Search for the cell housing the specified text and yield its [X, Y] center coordinate. 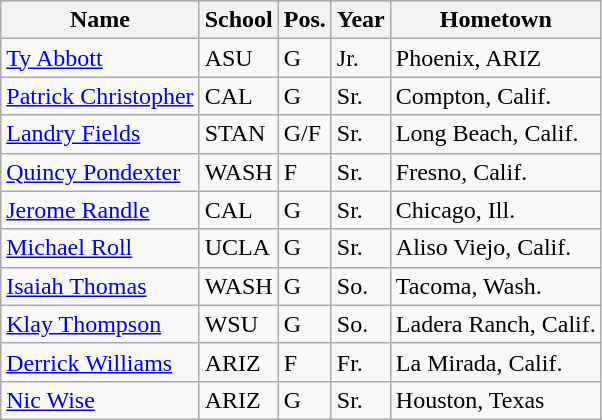
Chicago, Ill. [496, 210]
Jr. [360, 58]
Long Beach, Calif. [496, 134]
Year [360, 20]
Name [100, 20]
Tacoma, Wash. [496, 286]
Quincy Pondexter [100, 172]
Derrick Williams [100, 362]
Landry Fields [100, 134]
School [238, 20]
Houston, Texas [496, 400]
Klay Thompson [100, 324]
Phoenix, ARIZ [496, 58]
WSU [238, 324]
Jerome Randle [100, 210]
La Mirada, Calif. [496, 362]
Ladera Ranch, Calif. [496, 324]
Aliso Viejo, Calif. [496, 248]
G/F [304, 134]
Patrick Christopher [100, 96]
Ty Abbott [100, 58]
Nic Wise [100, 400]
ASU [238, 58]
UCLA [238, 248]
Fresno, Calif. [496, 172]
Fr. [360, 362]
STAN [238, 134]
Compton, Calif. [496, 96]
Isaiah Thomas [100, 286]
Hometown [496, 20]
Pos. [304, 20]
Michael Roll [100, 248]
